Return [x, y] of the center of cell containing provided text 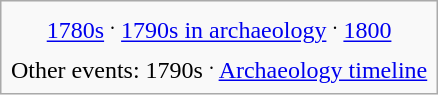
Other events: 1790s . Archaeology timeline [218, 67]
1780s . 1790s in archaeology . 1800 [218, 27]
